Locate the cell with the specified text and output its [x, y] center coordinate. 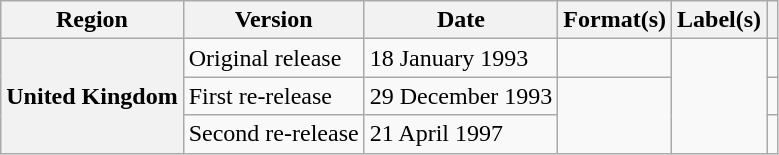
Label(s) [720, 20]
Second re-release [274, 134]
18 January 1993 [461, 58]
United Kingdom [92, 96]
Format(s) [615, 20]
Region [92, 20]
First re-release [274, 96]
Original release [274, 58]
21 April 1997 [461, 134]
Date [461, 20]
Version [274, 20]
29 December 1993 [461, 96]
